Extract the [x, y] coordinate from the center of the cell holding the provided text.  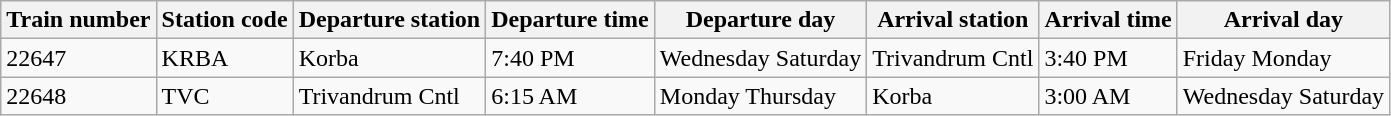
6:15 AM [570, 96]
Friday Monday [1283, 58]
7:40 PM [570, 58]
Arrival day [1283, 20]
3:40 PM [1108, 58]
TVC [224, 96]
Station code [224, 20]
22648 [78, 96]
Departure station [390, 20]
Arrival station [953, 20]
Monday Thursday [760, 96]
Departure day [760, 20]
Arrival time [1108, 20]
Departure time [570, 20]
3:00 AM [1108, 96]
Train number [78, 20]
KRBA [224, 58]
22647 [78, 58]
